Determine the (X, Y) coordinate at the center of the cell enclosing the given text.  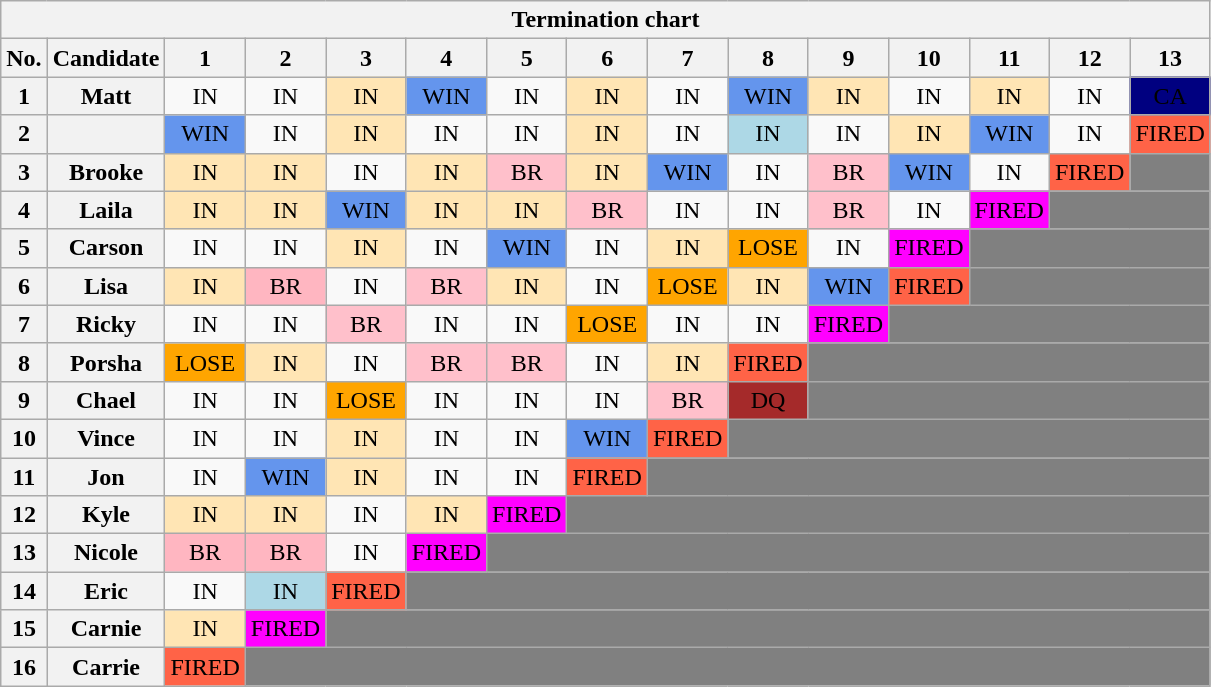
Porsha (106, 362)
Lisa (106, 286)
Chael (106, 400)
14 (24, 591)
No. (24, 58)
Jon (106, 477)
Kyle (106, 515)
Matt (106, 96)
Termination chart (606, 20)
Vince (106, 438)
Laila (106, 210)
Carnie (106, 629)
15 (24, 629)
Ricky (106, 324)
Carrie (106, 667)
Eric (106, 591)
16 (24, 667)
DQ (768, 400)
Brooke (106, 172)
Candidate (106, 58)
CA (1170, 96)
Nicole (106, 553)
Carson (106, 248)
